Capture the cell that displays the provided text and extract its (x, y) central coordinate. 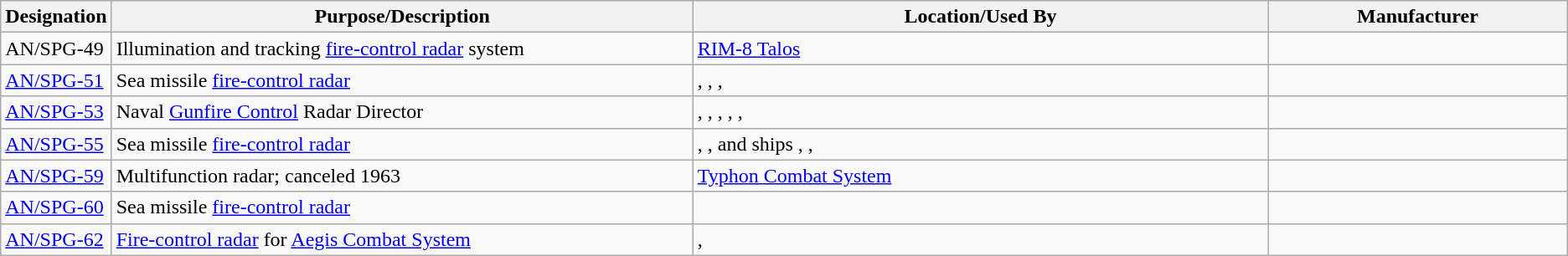
Fire-control radar for Aegis Combat System (402, 239)
AN/SPG-51 (56, 80)
AN/SPG-59 (56, 176)
Designation (56, 17)
AN/SPG-49 (56, 49)
AN/SPG-62 (56, 239)
, , , , , (980, 112)
RIM-8 Talos (980, 49)
Multifunction radar; canceled 1963 (402, 176)
AN/SPG-55 (56, 144)
AN/SPG-53 (56, 112)
Illumination and tracking fire-control radar system (402, 49)
, , and ships , , (980, 144)
AN/SPG-60 (56, 207)
Naval Gunfire Control Radar Director (402, 112)
Manufacturer (1418, 17)
Typhon Combat System (980, 176)
, , , (980, 80)
Purpose/Description (402, 17)
Location/Used By (980, 17)
, (980, 239)
